Find where the given text appears and provide that cell's center as (x, y) coordinate. 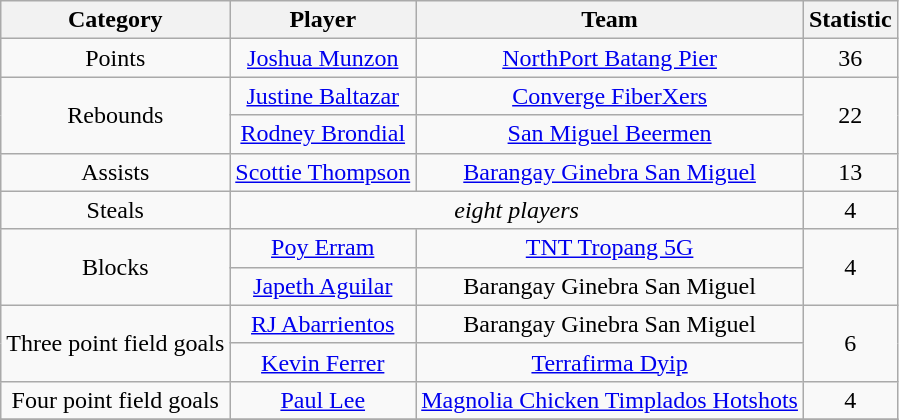
Kevin Ferrer (323, 362)
Blocks (116, 267)
6 (850, 343)
NorthPort Batang Pier (610, 58)
Paul Lee (323, 400)
Points (116, 58)
TNT Tropang 5G (610, 248)
Rodney Brondial (323, 134)
Converge FiberXers (610, 96)
Steals (116, 210)
Magnolia Chicken Timplados Hotshots (610, 400)
San Miguel Beermen (610, 134)
Terrafirma Dyip (610, 362)
36 (850, 58)
Japeth Aguilar (323, 286)
RJ Abarrientos (323, 324)
Assists (116, 172)
Scottie Thompson (323, 172)
Rebounds (116, 115)
Three point field goals (116, 343)
Category (116, 20)
Poy Erram (323, 248)
Statistic (850, 20)
Four point field goals (116, 400)
Justine Baltazar (323, 96)
Team (610, 20)
22 (850, 115)
Player (323, 20)
13 (850, 172)
eight players (517, 210)
Joshua Munzon (323, 58)
